Determine the (X, Y) coordinate at the center of the cell enclosing the given text.  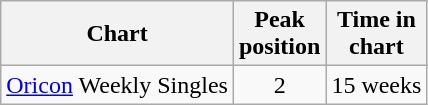
2 (279, 85)
15 weeks (376, 85)
Time inchart (376, 34)
Peakposition (279, 34)
Chart (118, 34)
Oricon Weekly Singles (118, 85)
